Detect which cell encompasses the target text, then output its (x, y) center coordinate. 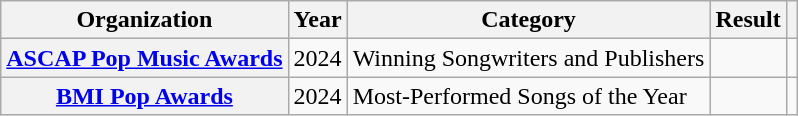
Result (748, 20)
Organization (144, 20)
ASCAP Pop Music Awards (144, 58)
Category (528, 20)
Year (318, 20)
Most-Performed Songs of the Year (528, 96)
Winning Songwriters and Publishers (528, 58)
BMI Pop Awards (144, 96)
